Search for the cell housing the specified text and yield its [x, y] center coordinate. 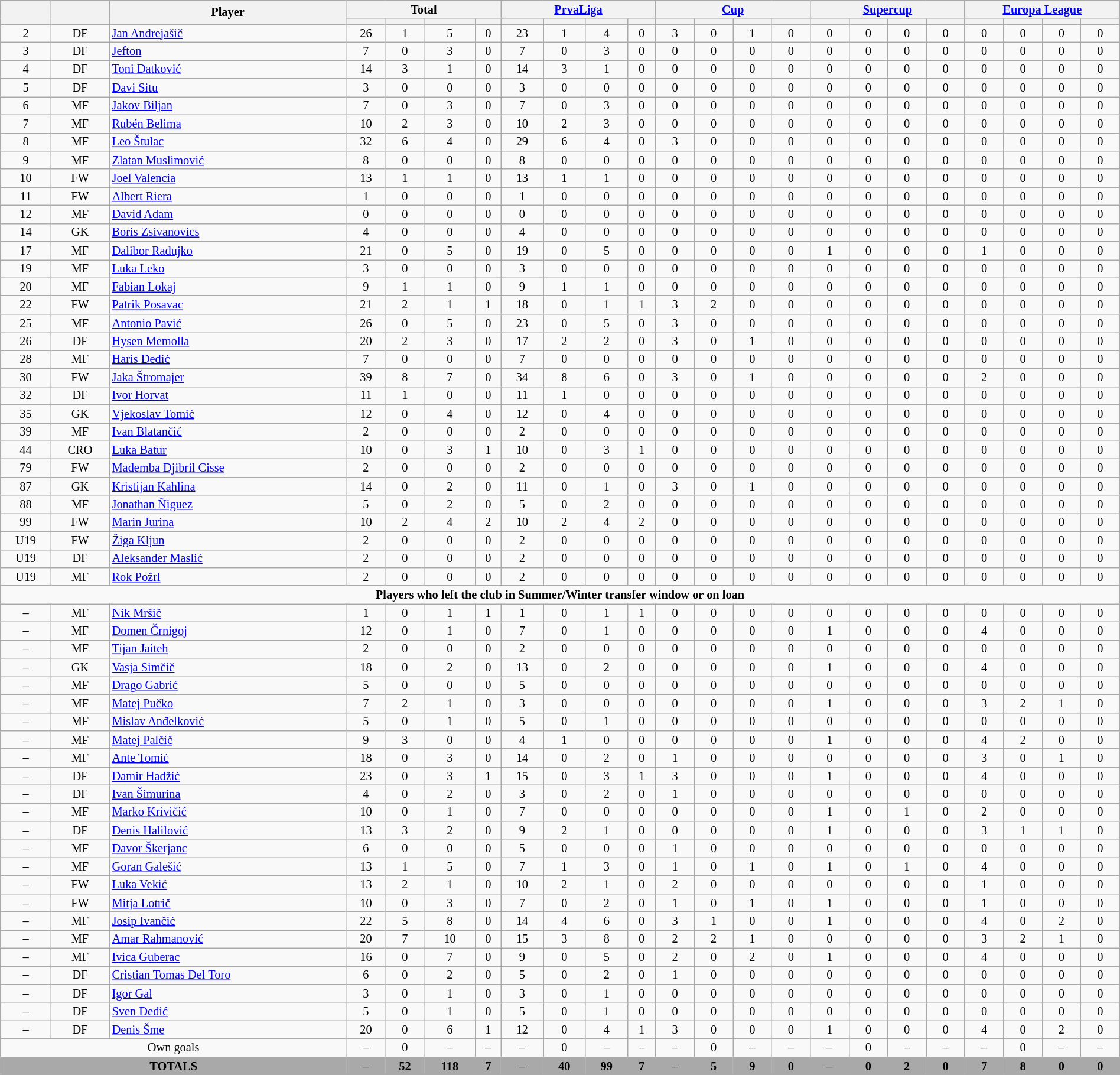
Hysen Memolla [228, 342]
Player [228, 12]
Marko Krivičić [228, 812]
Luka Leko [228, 268]
Fabian Lokaj [228, 287]
Tijan Jaiteh [228, 649]
Jaka Štromajer [228, 377]
28 [26, 359]
Total [424, 9]
Davor Škerjanc [228, 849]
118 [450, 1066]
30 [26, 377]
Luka Batur [228, 450]
34 [522, 377]
Jakov Biljan [228, 105]
Sven Dedić [228, 1012]
Zlatan Muslimović [228, 160]
Jonathan Ñiguez [228, 505]
25 [26, 323]
Boris Zsivanovics [228, 233]
Matej Pučko [228, 703]
Europa League [1042, 9]
16 [366, 957]
52 [405, 1066]
Ivan Šimurina [228, 794]
Cup [733, 9]
Žiga Kljun [228, 540]
David Adam [228, 214]
Haris Dedić [228, 359]
Supercup [888, 9]
Own goals [174, 1047]
40 [565, 1066]
Vasja Simčič [228, 668]
Denis Šme [228, 1029]
Davi Situ [228, 87]
Kristijan Kahlina [228, 486]
Amar Rahmanović [228, 938]
Cristian Tomas Del Toro [228, 975]
35 [26, 414]
Joel Valencia [228, 178]
Vjekoslav Tomić [228, 414]
Mademba Djibril Cisse [228, 468]
Mislav Anđelković [228, 722]
Rok Požrl [228, 577]
Damir Hadžić [228, 777]
Leo Štulac [228, 142]
Marin Jurina [228, 522]
Domen Črnigoj [228, 631]
Jan Andrejašič [228, 33]
Toni Datković [228, 70]
44 [26, 450]
Igor Gal [228, 993]
Dalibor Radujko [228, 251]
Josip Ivančić [228, 921]
Matej Palčič [228, 740]
88 [26, 505]
PrvaLiga [578, 9]
Goran Galešić [228, 866]
Mitja Lotrič [228, 903]
29 [522, 142]
79 [26, 468]
Luka Vekić [228, 885]
Antonio Pavić [228, 323]
Nik Mršič [228, 613]
Jefton [228, 51]
Rubén Belima [228, 124]
Players who left the club in Summer/Winter transfer window or on loan [560, 595]
Ivan Blatančić [228, 431]
Albert Riera [228, 196]
Denis Halilović [228, 831]
TOTALS [174, 1066]
Drago Gabrić [228, 686]
Ante Tomić [228, 758]
Ivica Guberac [228, 957]
87 [26, 486]
Ivor Horvat [228, 396]
Aleksander Maslić [228, 559]
CRO [80, 450]
Patrik Posavac [228, 305]
